Output the (x, y) coordinate of the center of the cell containing the given text.  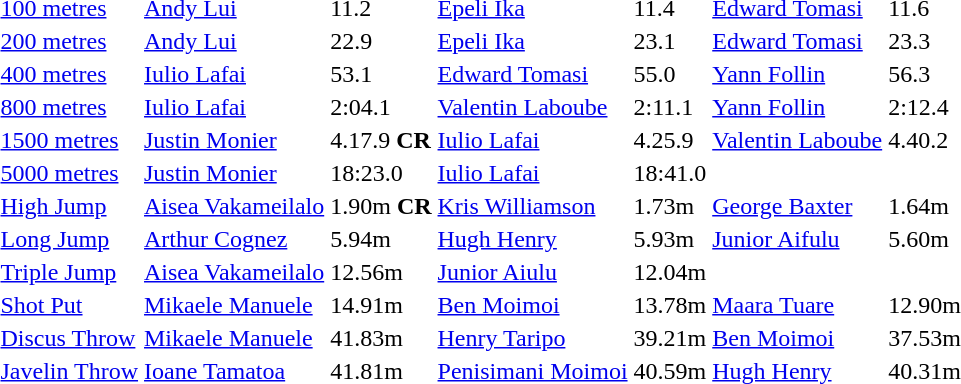
Kris Williamson (532, 206)
13.78m (670, 305)
4.25.9 (670, 140)
41.83m (381, 338)
Arthur Cognez (234, 239)
22.9 (381, 41)
53.1 (381, 74)
Junior Aiulu (532, 272)
Junior Aifulu (798, 239)
39.21m (670, 338)
23.1 (670, 41)
1.90m CR (381, 206)
4.17.9 CR (381, 140)
12.04m (670, 272)
55.0 (670, 74)
1.73m (670, 206)
5.93m (670, 239)
Maara Tuare (798, 305)
Henry Taripo (532, 338)
George Baxter (798, 206)
18:41.0 (670, 173)
Hugh Henry (532, 239)
Andy Lui (234, 41)
2:11.1 (670, 107)
2:04.1 (381, 107)
14.91m (381, 305)
5.94m (381, 239)
Epeli Ika (532, 41)
18:23.0 (381, 173)
12.56m (381, 272)
